Determine the [x, y] coordinate at the center of the cell enclosing the given text.  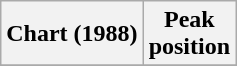
Chart (1988) [72, 34]
Peakposition [189, 34]
